From the cell containing the given text, extract its center point as (X, Y) coordinate. 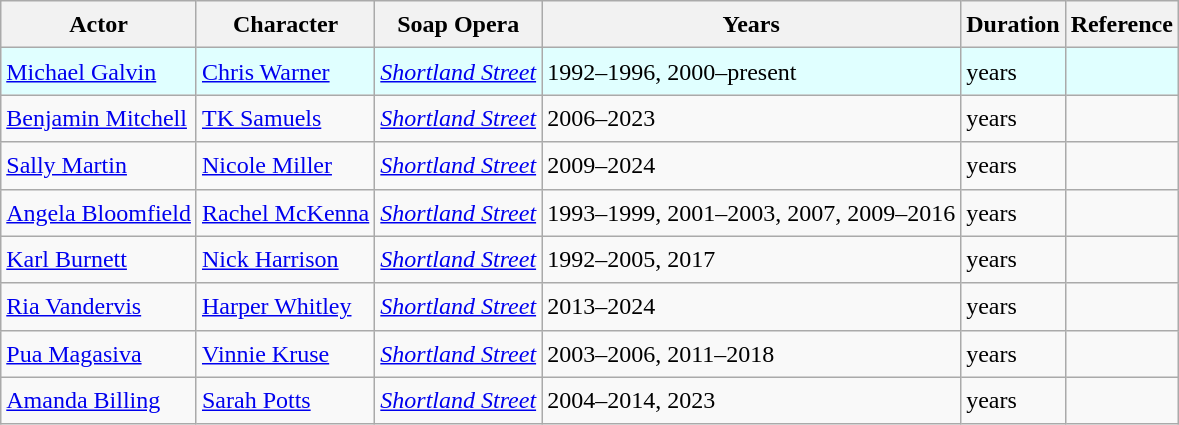
Duration (1013, 24)
Actor (99, 24)
Benjamin Mitchell (99, 118)
Sally Martin (99, 166)
Nicole Miller (285, 166)
Character (285, 24)
2004–2014, 2023 (752, 400)
Angela Bloomfield (99, 212)
Karl Burnett (99, 260)
Michael Galvin (99, 72)
2009–2024 (752, 166)
Pua Magasiva (99, 354)
2006–2023 (752, 118)
1992–2005, 2017 (752, 260)
Years (752, 24)
TK Samuels (285, 118)
Ria Vandervis (99, 306)
1993–1999, 2001–2003, 2007, 2009–2016 (752, 212)
Soap Opera (458, 24)
2013–2024 (752, 306)
2003–2006, 2011–2018 (752, 354)
Amanda Billing (99, 400)
Vinnie Kruse (285, 354)
Harper Whitley (285, 306)
Sarah Potts (285, 400)
1992–1996, 2000–present (752, 72)
Rachel McKenna (285, 212)
Nick Harrison (285, 260)
Reference (1122, 24)
Chris Warner (285, 72)
